For the text-containing cell, return its midpoint in (x, y) coordinate format. 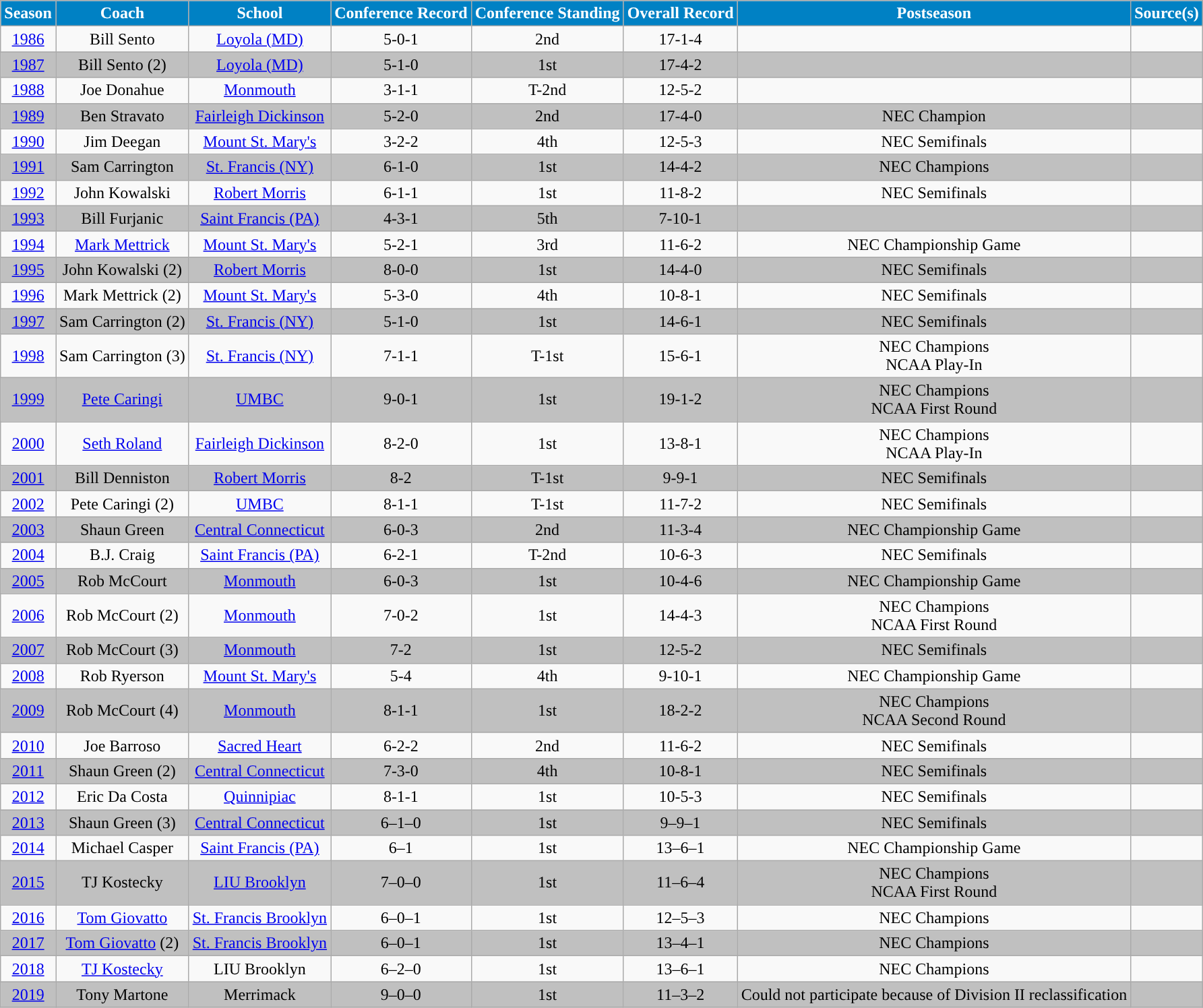
Bill Denniston (122, 478)
1990 (28, 141)
Tom Giovatto (122, 918)
8-2-0 (402, 443)
6–2–0 (402, 969)
1997 (28, 321)
2004 (28, 555)
15-6-1 (681, 356)
2007 (28, 650)
1999 (28, 400)
Rob McCourt (3) (122, 650)
B.J. Craig (122, 555)
7-10-1 (681, 218)
Postseason (934, 13)
2009 (28, 710)
13-8-1 (681, 443)
6-1-0 (402, 167)
6–1–0 (402, 823)
10-5-3 (681, 796)
2018 (28, 969)
Joe Donahue (122, 90)
2010 (28, 745)
9-9-1 (681, 478)
Mark Mettrick (122, 244)
4-3-1 (402, 218)
8-2 (402, 478)
Could not participate because of Division II reclassification (934, 995)
2013 (28, 823)
1988 (28, 90)
19-1-2 (681, 400)
11–6–4 (681, 883)
1987 (28, 65)
Source(s) (1167, 13)
2002 (28, 504)
John Kowalski (2) (122, 270)
2005 (28, 581)
Sam Carrington (2) (122, 321)
8-0-0 (402, 270)
Sam Carrington (3) (122, 356)
3rd (547, 244)
6-1-1 (402, 193)
11-7-2 (681, 504)
7-0-2 (402, 616)
6–1 (402, 848)
2015 (28, 883)
9–9–1 (681, 823)
11-3-4 (681, 530)
3-2-2 (402, 141)
9-10-1 (681, 676)
7-2 (402, 650)
Pete Caringi (2) (122, 504)
12-5-3 (681, 141)
Shaun Green (2) (122, 771)
5-4 (402, 676)
Joe Barroso (122, 745)
2014 (28, 848)
11–3–2 (681, 995)
5-3-0 (402, 295)
1998 (28, 356)
2017 (28, 943)
17-1-4 (681, 39)
14-6-1 (681, 321)
Shaun Green (3) (122, 823)
Jim Deegan (122, 141)
9-0-1 (402, 400)
Tom Giovatto (2) (122, 943)
1995 (28, 270)
12–5–3 (681, 918)
Shaun Green (122, 530)
Rob Ryerson (122, 676)
Bill Sento (122, 39)
Quinnipiac (259, 796)
7-1-1 (402, 356)
2000 (28, 443)
13–4–1 (681, 943)
7-3-0 (402, 771)
5-2-0 (402, 116)
2003 (28, 530)
Ben Stravato (122, 116)
Sacred Heart (259, 745)
10-4-6 (681, 581)
6-2-2 (402, 745)
5-2-1 (402, 244)
Sam Carrington (122, 167)
John Kowalski (122, 193)
NEC ChampionsNCAA Second Round (934, 710)
11-8-2 (681, 193)
18-2-2 (681, 710)
Bill Furjanic (122, 218)
6-2-1 (402, 555)
5-0-1 (402, 39)
2006 (28, 616)
Conference Record (402, 13)
1992 (28, 193)
Seth Roland (122, 443)
Michael Casper (122, 848)
14-4-2 (681, 167)
9–0–0 (402, 995)
Pete Caringi (122, 400)
NEC Champion (934, 116)
Conference Standing (547, 13)
1989 (28, 116)
2016 (28, 918)
3-1-1 (402, 90)
School (259, 13)
14-4-3 (681, 616)
Mark Mettrick (2) (122, 295)
17-4-2 (681, 65)
Tony Martone (122, 995)
1996 (28, 295)
Eric Da Costa (122, 796)
Rob McCourt (122, 581)
Merrimack (259, 995)
7–0–0 (402, 883)
2008 (28, 676)
Rob McCourt (2) (122, 616)
10-6-3 (681, 555)
1993 (28, 218)
2001 (28, 478)
Overall Record (681, 13)
Season (28, 13)
17-4-0 (681, 116)
1994 (28, 244)
5th (547, 218)
1986 (28, 39)
Coach (122, 13)
2012 (28, 796)
2011 (28, 771)
Rob McCourt (4) (122, 710)
14-4-0 (681, 270)
2019 (28, 995)
1991 (28, 167)
Bill Sento (2) (122, 65)
